Determine the (X, Y) coordinate at the center of the cell enclosing the given text.  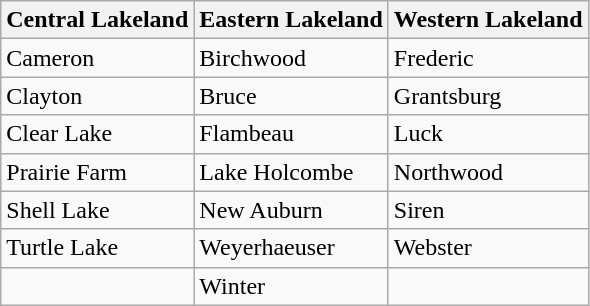
New Auburn (291, 210)
Prairie Farm (98, 172)
Shell Lake (98, 210)
Turtle Lake (98, 248)
Siren (488, 210)
Grantsburg (488, 96)
Flambeau (291, 134)
Birchwood (291, 58)
Frederic (488, 58)
Clayton (98, 96)
Clear Lake (98, 134)
Bruce (291, 96)
Weyerhaeuser (291, 248)
Eastern Lakeland (291, 20)
Luck (488, 134)
Webster (488, 248)
Winter (291, 286)
Lake Holcombe (291, 172)
Northwood (488, 172)
Central Lakeland (98, 20)
Cameron (98, 58)
Western Lakeland (488, 20)
